Determine the [x, y] coordinate at the center of the cell enclosing the given text.  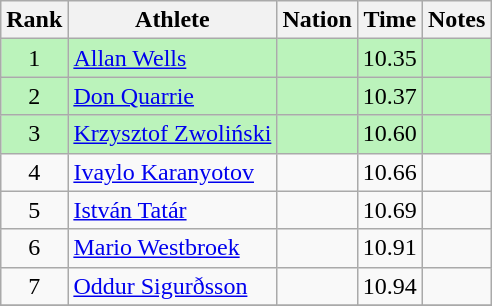
10.35 [390, 58]
1 [34, 58]
10.60 [390, 134]
5 [34, 210]
10.37 [390, 96]
Athlete [172, 20]
István Tatár [172, 210]
6 [34, 248]
Nation [317, 20]
10.69 [390, 210]
Ivaylo Karanyotov [172, 172]
Krzysztof Zwoliński [172, 134]
10.66 [390, 172]
Rank [34, 20]
4 [34, 172]
Time [390, 20]
10.94 [390, 286]
Don Quarrie [172, 96]
Notes [456, 20]
Oddur Sigurðsson [172, 286]
7 [34, 286]
3 [34, 134]
Mario Westbroek [172, 248]
10.91 [390, 248]
Allan Wells [172, 58]
2 [34, 96]
